Search for the cell housing the specified text and yield its [X, Y] center coordinate. 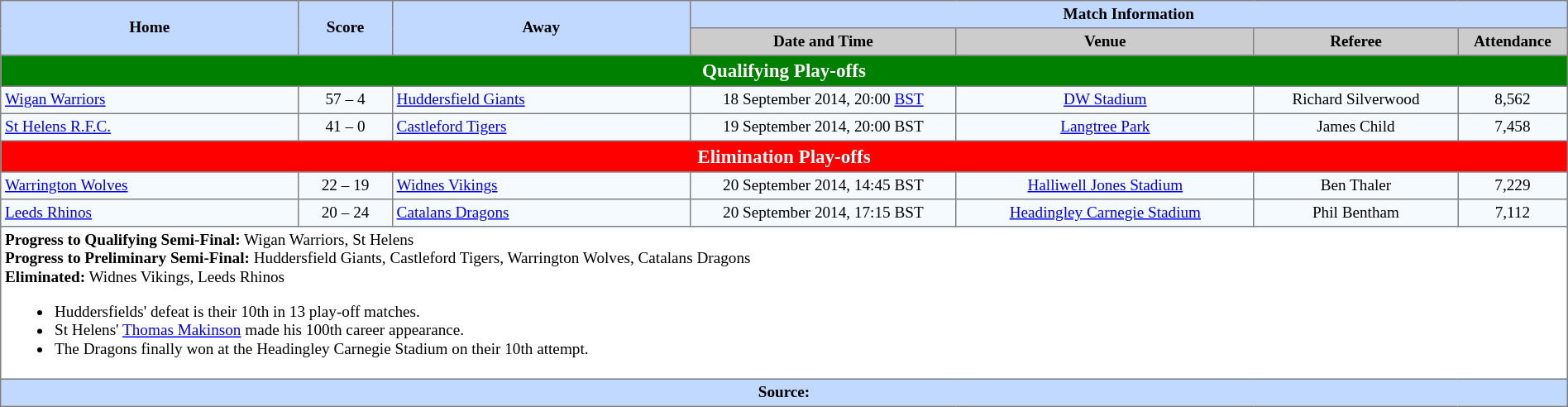
Home [150, 28]
Qualifying Play-offs [784, 71]
8,562 [1513, 99]
Venue [1105, 41]
7,458 [1513, 127]
Referee [1355, 41]
22 – 19 [346, 185]
St Helens R.F.C. [150, 127]
Wigan Warriors [150, 99]
Langtree Park [1105, 127]
Score [346, 28]
Richard Silverwood [1355, 99]
James Child [1355, 127]
20 – 24 [346, 213]
Castleford Tigers [541, 127]
Match Information [1128, 15]
Attendance [1513, 41]
57 – 4 [346, 99]
20 September 2014, 17:15 BST [823, 213]
Catalans Dragons [541, 213]
Warrington Wolves [150, 185]
Leeds Rhinos [150, 213]
Away [541, 28]
Widnes Vikings [541, 185]
19 September 2014, 20:00 BST [823, 127]
20 September 2014, 14:45 BST [823, 185]
7,112 [1513, 213]
Phil Bentham [1355, 213]
Elimination Play-offs [784, 156]
Ben Thaler [1355, 185]
DW Stadium [1105, 99]
Source: [784, 392]
Huddersfield Giants [541, 99]
18 September 2014, 20:00 BST [823, 99]
Headingley Carnegie Stadium [1105, 213]
41 – 0 [346, 127]
Halliwell Jones Stadium [1105, 185]
Date and Time [823, 41]
7,229 [1513, 185]
